For the text-containing cell, return its midpoint in (X, Y) coordinate format. 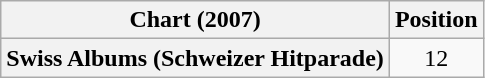
Position (436, 20)
12 (436, 58)
Swiss Albums (Schweizer Hitparade) (196, 58)
Chart (2007) (196, 20)
